Determine the (X, Y) coordinate at the center of the cell enclosing the given text.  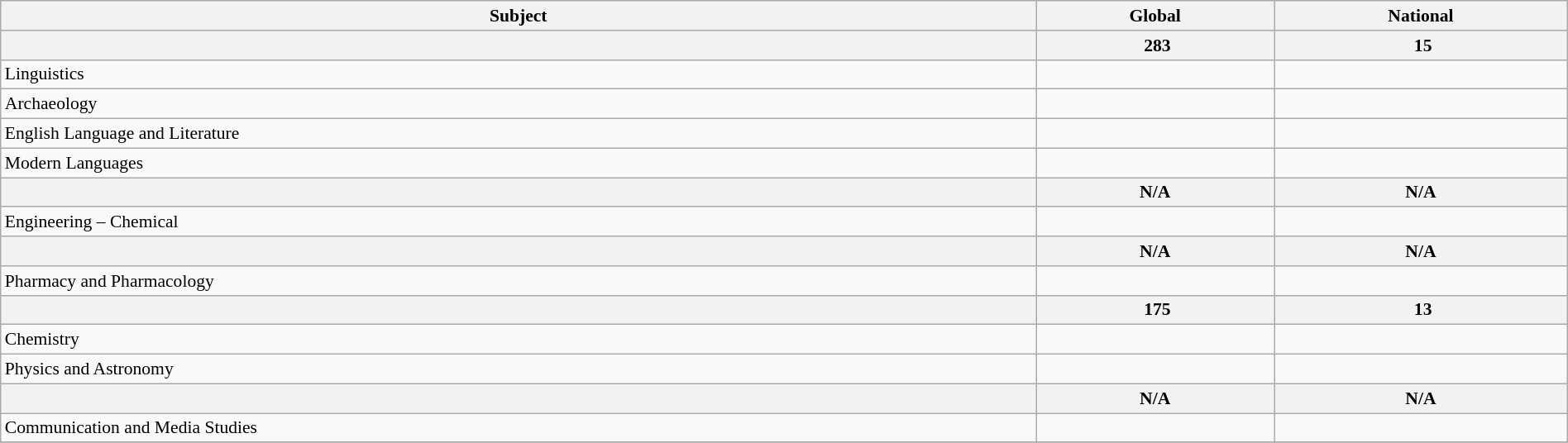
13 (1421, 310)
Global (1155, 16)
Pharmacy and Pharmacology (519, 281)
Communication and Media Studies (519, 428)
Modern Languages (519, 163)
Linguistics (519, 74)
English Language and Literature (519, 134)
Archaeology (519, 104)
Subject (519, 16)
National (1421, 16)
Physics and Astronomy (519, 369)
Chemistry (519, 340)
283 (1155, 45)
Engineering – Chemical (519, 222)
15 (1421, 45)
175 (1155, 310)
